Capture the cell that displays the provided text and extract its (X, Y) central coordinate. 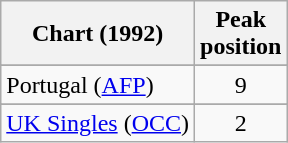
UK Singles (OCC) (98, 123)
Chart (1992) (98, 34)
2 (241, 123)
Portugal (AFP) (98, 85)
Peakposition (241, 34)
9 (241, 85)
